Determine the (x, y) coordinate at the center of the cell enclosing the given text.  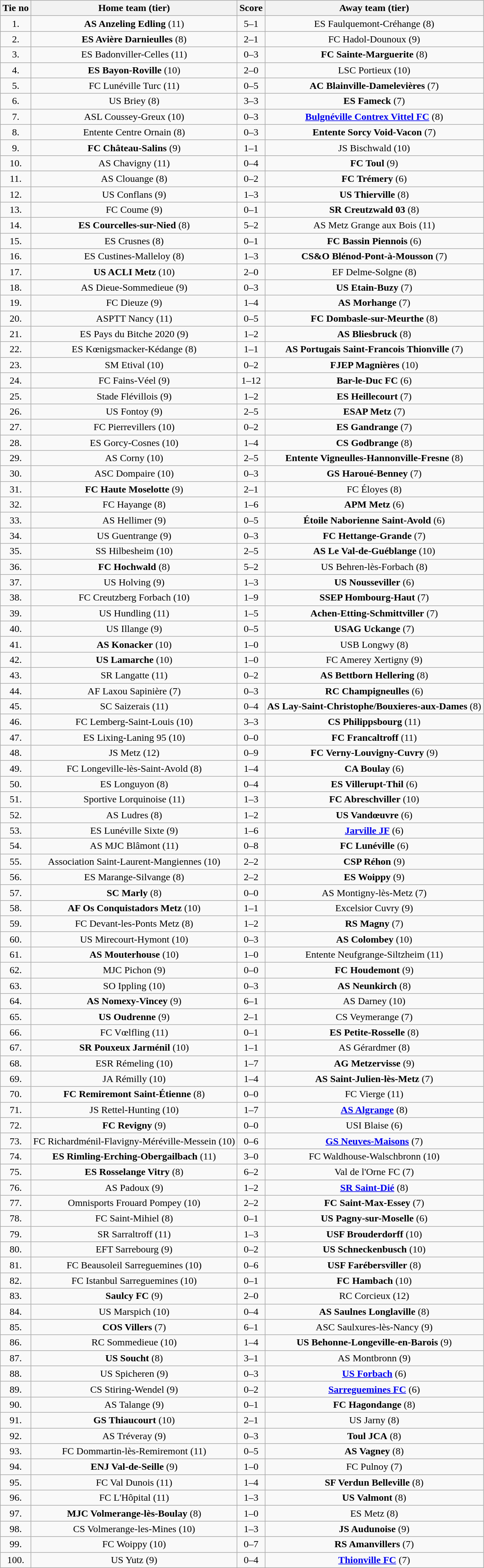
97. (15, 1513)
ASL Coussey-Greux (10) (134, 117)
35. (15, 551)
51. (15, 799)
AS Lay-Saint-Christophe/Bouxieres-aux-Dames (8) (374, 707)
JS Metz (12) (134, 753)
25. (15, 396)
FC Beausoleil Sarreguemines (10) (134, 1265)
61. (15, 955)
US Yutz (9) (134, 1560)
RS Magny (7) (374, 923)
80. (15, 1250)
FC Hadol-Dounoux (9) (374, 39)
MJC Volmerange-lès-Boulay (8) (134, 1513)
AC Blainville-Damelevières (7) (374, 86)
30. (15, 474)
3–1 (251, 1358)
Score (251, 8)
ES Pays du Bitche 2020 (9) (134, 334)
FC Hettange-Grande (7) (374, 536)
73. (15, 1141)
US Schneckenbusch (10) (374, 1250)
FC Hagondange (8) (374, 1405)
86. (15, 1343)
29. (15, 458)
AS MJC Blâmont (11) (134, 846)
16. (15, 256)
Entente Sorcy Void-Vacon (7) (374, 132)
FC Fains-Véel (9) (134, 380)
FC L'Hôpital (11) (134, 1498)
US Soucht (8) (134, 1358)
FC Istanbul Sarreguemines (10) (134, 1281)
MJC Pichon (9) (134, 970)
52. (15, 815)
US Valmont (8) (374, 1498)
89. (15, 1389)
ES Bayon-Roville (10) (134, 70)
70. (15, 1094)
GS Neuves-Maisons (7) (374, 1141)
US Vandœuvre (6) (374, 815)
24. (15, 380)
AS Mouterhouse (10) (134, 955)
ES Avière Darnieulles (8) (134, 39)
US Lamarche (10) (134, 660)
ES Woippy (9) (374, 877)
60. (15, 939)
FC Sainte-Marguerite (8) (374, 55)
FC Amerey Xertigny (9) (374, 660)
27. (15, 427)
44. (15, 691)
US Nousseviller (6) (374, 582)
77. (15, 1203)
36. (15, 567)
40. (15, 629)
SR Langatte (11) (134, 675)
AS Metz Grange aux Bois (11) (374, 225)
FC Dombasle-sur-Meurthe (8) (374, 318)
FC Woippy (10) (134, 1544)
Tie no (15, 8)
ES Custines-Malleloy (8) (134, 256)
SR Sarraltroff (11) (134, 1234)
ES Gandrange (7) (374, 427)
US Fontoy (9) (134, 411)
22. (15, 349)
US Guentrange (9) (134, 536)
FC Saint-Mihiel (8) (134, 1219)
US Oudrenne (9) (134, 1017)
100. (15, 1560)
FC Pierrevillers (10) (134, 427)
FC Revigny (9) (134, 1125)
17. (15, 272)
FC Hayange (8) (134, 505)
Sportive Lorquinoise (11) (134, 799)
AS Talange (9) (134, 1405)
90. (15, 1405)
ES Villerupt-Thil (6) (374, 784)
ASPTT Nancy (11) (134, 318)
67. (15, 1048)
US Mirecourt-Hymont (10) (134, 939)
47. (15, 738)
FC Lunéville Turc (11) (134, 86)
AS Portugais Saint-Francois Thionville (7) (374, 349)
RS Amanvillers (7) (374, 1544)
8. (15, 132)
AS Colombey (10) (374, 939)
ES Heillecourt (7) (374, 396)
APM Metz (6) (374, 505)
SR Saint-Dié (8) (374, 1188)
JS Rettel-Hunting (10) (134, 1110)
32. (15, 505)
AS Bettborn Hellering (8) (374, 675)
84. (15, 1312)
FC Lemberg-Saint-Louis (10) (134, 722)
CS Volmerange-les-Mines (10) (134, 1529)
Entente Centre Ornain (8) (134, 132)
FC Coume (9) (134, 210)
38. (15, 598)
CA Boulay (6) (374, 769)
AS Konacker (10) (134, 644)
54. (15, 846)
14. (15, 225)
Achen-Etting-Schmittviller (7) (374, 613)
Bulgnéville Contrex Vittel FC (8) (374, 117)
AS Anzeling Edling (11) (134, 24)
62. (15, 970)
34. (15, 536)
FC Bassin Piennois (6) (374, 241)
ES Rimling-Erching-Obergailbach (11) (134, 1156)
SC Marly (8) (134, 892)
CS Veymerange (7) (374, 1017)
FC Remiremont Saint-Étienne (8) (134, 1094)
Jarville JF (6) (374, 830)
JS Bischwald (10) (374, 148)
96. (15, 1498)
AG Metzervisse (9) (374, 1063)
EF Delme-Solgne (8) (374, 272)
Excelsior Cuvry (9) (374, 908)
FC Trémery (6) (374, 179)
Thionville FC (7) (374, 1560)
SF Verdun Belleville (8) (374, 1482)
7. (15, 117)
31. (15, 489)
41. (15, 644)
ES Metz (8) (374, 1513)
0–8 (251, 846)
33. (15, 520)
12. (15, 194)
LSC Portieux (10) (374, 70)
AS Corny (10) (134, 458)
ASC Saulxures-lès-Nancy (9) (374, 1327)
64. (15, 1001)
US Hundling (11) (134, 613)
ASC Dompaire (10) (134, 474)
US Behonne-Longeville-en-Barois (9) (374, 1343)
53. (15, 830)
ES Crusnes (8) (134, 241)
76. (15, 1188)
ES Petite-Rosselle (8) (374, 1032)
FC Val Dunois (11) (134, 1482)
RC Champigneulles (6) (374, 691)
Étoile Naborienne Saint-Avold (6) (374, 520)
AS Neunkirch (8) (374, 986)
91. (15, 1420)
26. (15, 411)
SO Ippling (10) (134, 986)
3–0 (251, 1156)
FC Waldhouse-Walschbronn (10) (374, 1156)
CS Philippsbourg (11) (374, 722)
CS Stiring-Wendel (9) (134, 1389)
ES Lunéville Sixte (9) (134, 830)
FC Pulnoy (7) (374, 1467)
1–9 (251, 598)
GS Thiaucourt (10) (134, 1420)
98. (15, 1529)
AS Dieue-Sommedieue (9) (134, 287)
ES Faulquemont-Créhange (8) (374, 24)
AS Vagney (8) (374, 1451)
COS Villers (7) (134, 1327)
ES Gorcy-Cosnes (10) (134, 442)
72. (15, 1125)
SS Hilbesheim (10) (134, 551)
AS Montbronn (9) (374, 1358)
CS&O Blénod-Pont-à-Mousson (7) (374, 256)
Val de l'Orne FC (7) (374, 1172)
ESR Rémeling (10) (134, 1063)
FC Houdemont (9) (374, 970)
FC Longeville-lès-Saint-Avold (8) (134, 769)
AS Padoux (9) (134, 1188)
FC Devant-les-Ponts Metz (8) (134, 923)
65. (15, 1017)
81. (15, 1265)
78. (15, 1219)
US Briey (8) (134, 101)
ES Lixing-Laning 95 (10) (134, 738)
FC Éloyes (8) (374, 489)
AS Bliesbruck (8) (374, 334)
94. (15, 1467)
Stade Flévillois (9) (134, 396)
FC Richardménil-Flavigny-Méréville-Messein (10) (134, 1141)
SR Creutzwald 03 (8) (374, 210)
FC Abreschviller (10) (374, 799)
2. (15, 39)
AS Saint-Julien-lès-Metz (7) (374, 1079)
FC Toul (9) (374, 163)
1–5 (251, 613)
37. (15, 582)
US Behren-lès-Forbach (8) (374, 567)
13. (15, 210)
ES Marange-Silvange (8) (134, 877)
AS Darney (10) (374, 1001)
CS Godbrange (8) (374, 442)
11. (15, 179)
USAG Uckange (7) (374, 629)
AS Nomexy-Vincey (9) (134, 1001)
66. (15, 1032)
68. (15, 1063)
55. (15, 861)
45. (15, 707)
ESAP Metz (7) (374, 411)
FC Château-Salins (9) (134, 148)
79. (15, 1234)
6–2 (251, 1172)
82. (15, 1281)
49. (15, 769)
28. (15, 442)
Saulcy FC (9) (134, 1296)
18. (15, 287)
AF Laxou Sapinière (7) (134, 691)
US Thierville (8) (374, 194)
AS Algrange (8) (374, 1110)
6. (15, 101)
Sarreguemines FC (6) (374, 1389)
19. (15, 303)
USI Blaise (6) (374, 1125)
9. (15, 148)
FJEP Magnières (10) (374, 365)
43. (15, 675)
SM Etival (10) (134, 365)
42. (15, 660)
SC Saizerais (11) (134, 707)
59. (15, 923)
0–9 (251, 753)
EFT Sarrebourg (9) (134, 1250)
69. (15, 1079)
5. (15, 86)
56. (15, 877)
AF Os Conquistadors Metz (10) (134, 908)
Toul JCA (8) (374, 1435)
0–7 (251, 1544)
ES Rosselange Vitry (8) (134, 1172)
FC Hochwald (8) (134, 567)
GS Haroué-Benney (7) (374, 474)
ES Badonviller-Celles (11) (134, 55)
US Conflans (9) (134, 194)
FC Francaltroff (11) (374, 738)
RC Corcieux (12) (374, 1296)
US ACLI Metz (10) (134, 272)
Bar-le-Duc FC (6) (374, 380)
Home team (tier) (134, 8)
FC Verny-Louvigny-Cuvry (9) (374, 753)
39. (15, 613)
15. (15, 241)
4. (15, 70)
95. (15, 1482)
US Pagny-sur-Moselle (6) (374, 1219)
JS Audunoise (9) (374, 1529)
SR Pouxeux Jarménil (10) (134, 1048)
1. (15, 24)
AS Montigny-lès-Metz (7) (374, 892)
Entente Vigneulles-Hannonville-Fresne (8) (374, 458)
46. (15, 722)
US Forbach (6) (374, 1374)
Away team (tier) (374, 8)
23. (15, 365)
US Holving (9) (134, 582)
83. (15, 1296)
21. (15, 334)
FC Creutzberg Forbach (10) (134, 598)
Entente Neufgrange-Siltzheim (11) (374, 955)
75. (15, 1172)
74. (15, 1156)
87. (15, 1358)
FC Hambach (10) (374, 1281)
US Jarny (8) (374, 1420)
US Etain-Buzy (7) (374, 287)
JA Rémilly (10) (134, 1079)
3. (15, 55)
48. (15, 753)
20. (15, 318)
63. (15, 986)
USF Brouderdorff (10) (374, 1234)
88. (15, 1374)
93. (15, 1451)
85. (15, 1327)
FC Dieuze (9) (134, 303)
92. (15, 1435)
FC Dommartin-lès-Remiremont (11) (134, 1451)
US Illange (9) (134, 629)
58. (15, 908)
AS Hellimer (9) (134, 520)
71. (15, 1110)
AS Saulnes Longlaville (8) (374, 1312)
50. (15, 784)
RC Sommedieue (10) (134, 1343)
AS Morhange (7) (374, 303)
FC Haute Moselotte (9) (134, 489)
AS Clouange (8) (134, 179)
ES Courcelles-sur-Nied (8) (134, 225)
US Marspich (10) (134, 1312)
10. (15, 163)
1–12 (251, 380)
57. (15, 892)
AS Chavigny (11) (134, 163)
USB Longwy (8) (374, 644)
USF Farébersviller (8) (374, 1265)
5–1 (251, 24)
ES Kœnigsmacker-Kédange (8) (134, 349)
SSEP Hombourg-Haut (7) (374, 598)
CSP Réhon (9) (374, 861)
AS Ludres (8) (134, 815)
Omnisports Frouard Pompey (10) (134, 1203)
FC Saint-Max-Essey (7) (374, 1203)
ES Fameck (7) (374, 101)
99. (15, 1544)
FC Vierge (11) (374, 1094)
AS Gérardmer (8) (374, 1048)
US Spicheren (9) (134, 1374)
FC Vœlfling (11) (134, 1032)
ES Longuyon (8) (134, 784)
FC Lunéville (6) (374, 846)
AS Le Val-de-Guéblange (10) (374, 551)
Association Saint-Laurent-Mangiennes (10) (134, 861)
ENJ Val-de-Seille (9) (134, 1467)
AS Tréveray (9) (134, 1435)
